Extract the (x, y) coordinate from the center of the cell holding the provided text.  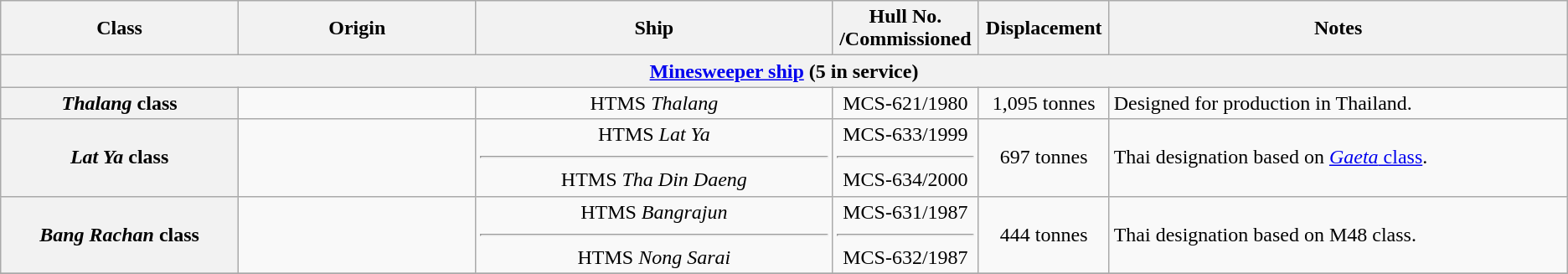
697 tonnes (1044, 158)
Hull No./Commissioned (906, 28)
HTMS Bangrajun HTMS Nong Sarai (653, 235)
Minesweeper ship (5 in service) (784, 71)
Designed for production in Thailand. (1338, 103)
Class (120, 28)
Thai designation based on Gaeta class. (1338, 158)
MCS-633/1999MCS-634/2000 (906, 158)
Thai designation based on M48 class. (1338, 235)
MCS-631/1987MCS-632/1987 (906, 235)
Notes (1338, 28)
Lat Ya class (120, 158)
Displacement (1044, 28)
HTMS Lat YaHTMS Tha Din Daeng (653, 158)
Thalang class (120, 103)
HTMS Thalang (653, 103)
Ship (653, 28)
Bang Rachan class (120, 235)
MCS-621/1980 (906, 103)
Origin (357, 28)
1,095 tonnes (1044, 103)
444 tonnes (1044, 235)
